Scan for the cell matching the given text and deliver its [x, y] coordinate at center. 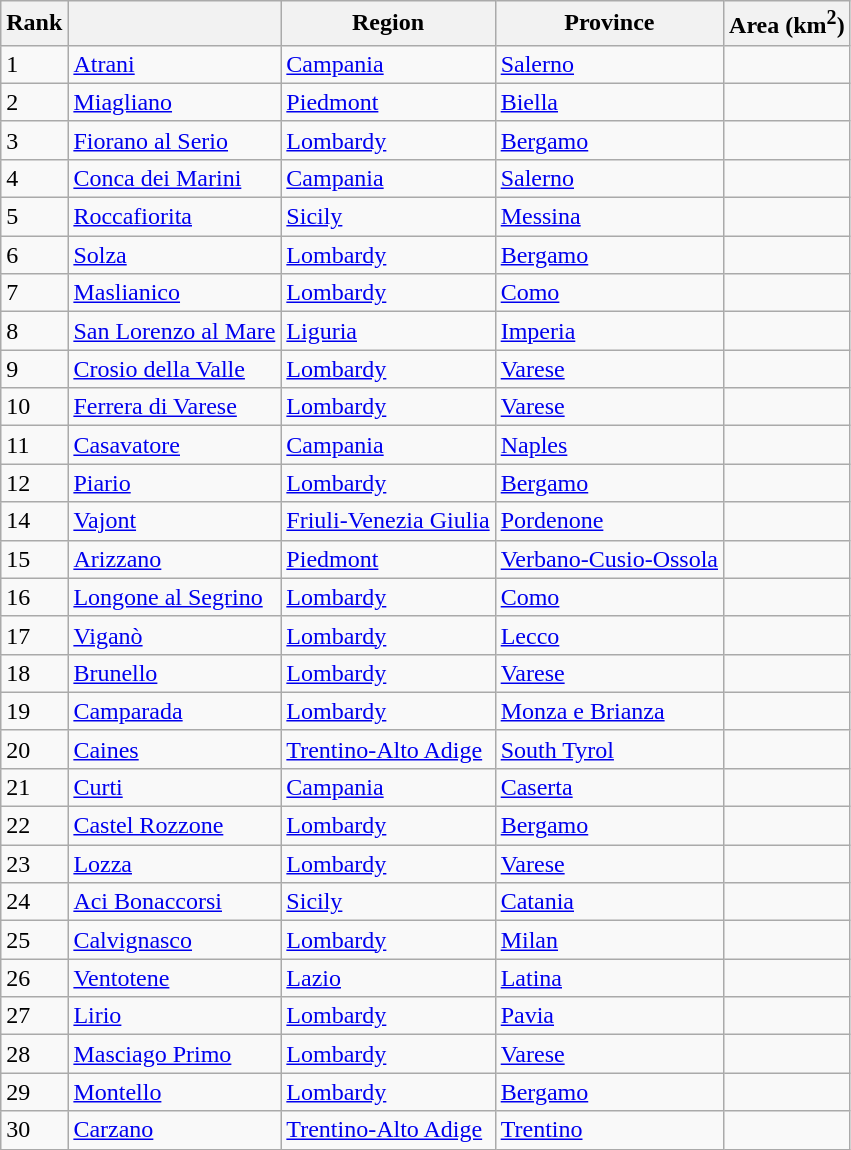
Fiorano al Serio [174, 140]
Carzano [174, 1130]
Viganò [174, 635]
30 [34, 1130]
Camparada [174, 711]
Roccafiorita [174, 217]
Catania [609, 902]
16 [34, 597]
Pavia [609, 1016]
27 [34, 1016]
Calvignasco [174, 940]
Caines [174, 749]
Maslianico [174, 293]
Verbano-Cusio-Ossola [609, 559]
25 [34, 940]
21 [34, 787]
11 [34, 445]
Biella [609, 102]
Liguria [388, 331]
Solza [174, 255]
5 [34, 217]
22 [34, 826]
12 [34, 483]
Area (km2) [788, 24]
3 [34, 140]
Ferrera di Varese [174, 407]
Monza e Brianza [609, 711]
Lecco [609, 635]
Miagliano [174, 102]
Vajont [174, 521]
Trentino [609, 1130]
1 [34, 64]
Ventotene [174, 978]
Province [609, 24]
Latina [609, 978]
Crosio della Valle [174, 369]
14 [34, 521]
Montello [174, 1092]
9 [34, 369]
Casavatore [174, 445]
4 [34, 178]
18 [34, 673]
2 [34, 102]
Lazio [388, 978]
Imperia [609, 331]
Piario [174, 483]
19 [34, 711]
24 [34, 902]
San Lorenzo al Mare [174, 331]
Castel Rozzone [174, 826]
28 [34, 1054]
Arizzano [174, 559]
Lirio [174, 1016]
20 [34, 749]
7 [34, 293]
17 [34, 635]
Masciago Primo [174, 1054]
23 [34, 864]
Messina [609, 217]
Rank [34, 24]
Caserta [609, 787]
Brunello [174, 673]
Conca dei Marini [174, 178]
Pordenone [609, 521]
South Tyrol [609, 749]
Atrani [174, 64]
8 [34, 331]
15 [34, 559]
Aci Bonaccorsi [174, 902]
10 [34, 407]
Milan [609, 940]
Region [388, 24]
26 [34, 978]
Lozza [174, 864]
Longone al Segrino [174, 597]
6 [34, 255]
29 [34, 1092]
Naples [609, 445]
Friuli-Venezia Giulia [388, 521]
Curti [174, 787]
